For the text-containing cell, return its midpoint in [X, Y] coordinate format. 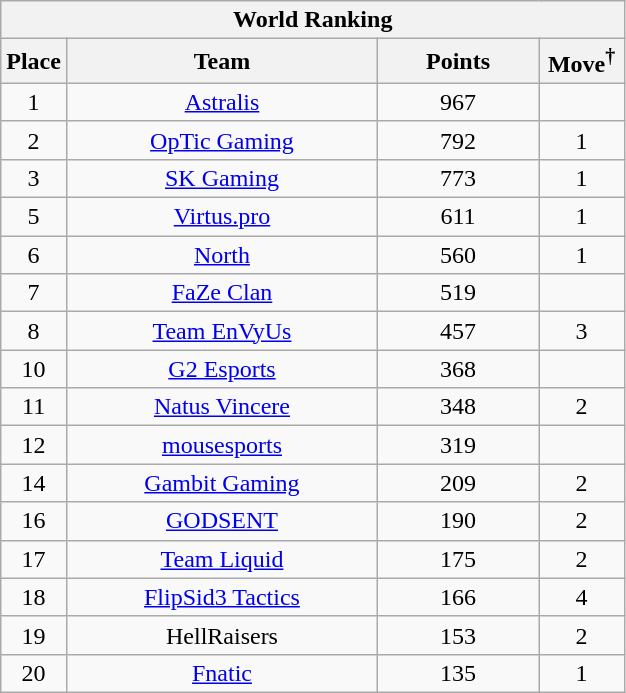
Move† [582, 62]
175 [458, 559]
17 [34, 559]
Points [458, 62]
319 [458, 445]
North [222, 255]
Astralis [222, 102]
Team [222, 62]
GODSENT [222, 521]
G2 Esports [222, 369]
773 [458, 178]
14 [34, 483]
20 [34, 673]
mousesports [222, 445]
HellRaisers [222, 635]
Team EnVyUs [222, 331]
519 [458, 293]
FlipSid3 Tactics [222, 597]
8 [34, 331]
368 [458, 369]
190 [458, 521]
19 [34, 635]
153 [458, 635]
967 [458, 102]
6 [34, 255]
Natus Vincere [222, 407]
FaZe Clan [222, 293]
4 [582, 597]
18 [34, 597]
7 [34, 293]
209 [458, 483]
10 [34, 369]
Fnatic [222, 673]
166 [458, 597]
World Ranking [313, 20]
12 [34, 445]
Virtus.pro [222, 217]
16 [34, 521]
OpTic Gaming [222, 140]
Gambit Gaming [222, 483]
Team Liquid [222, 559]
792 [458, 140]
611 [458, 217]
560 [458, 255]
SK Gaming [222, 178]
Place [34, 62]
457 [458, 331]
135 [458, 673]
5 [34, 217]
11 [34, 407]
348 [458, 407]
